Detect which cell encompasses the target text, then output its [X, Y] center coordinate. 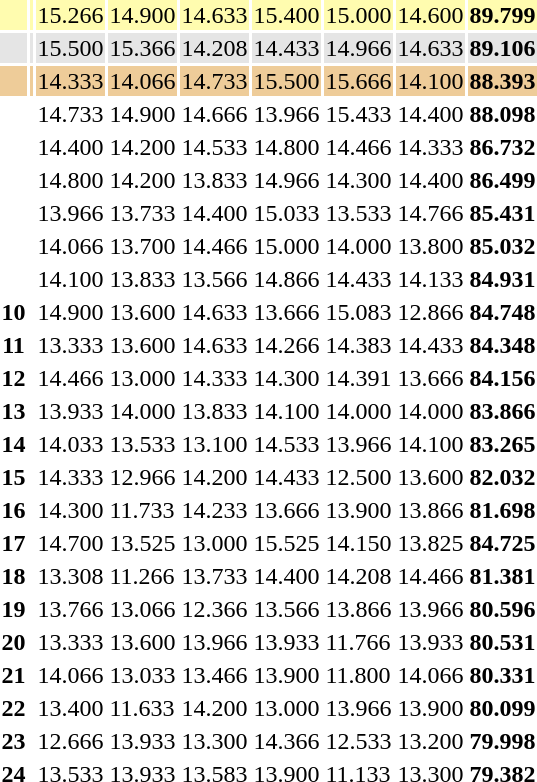
84.725 [502, 543]
13 [14, 411]
22 [14, 708]
84.748 [502, 312]
14.133 [430, 279]
13.825 [430, 543]
15.266 [70, 15]
80.596 [502, 609]
81.698 [502, 510]
14.600 [430, 15]
14.266 [286, 345]
15 [14, 477]
11.733 [142, 510]
12.866 [430, 312]
15.083 [358, 312]
11.766 [358, 642]
13.700 [142, 246]
14.033 [70, 444]
10 [14, 312]
88.393 [502, 81]
23 [14, 741]
13.766 [70, 609]
89.106 [502, 48]
11.800 [358, 675]
13.800 [430, 246]
85.032 [502, 246]
14 [14, 444]
17 [14, 543]
88.098 [502, 114]
14.391 [358, 378]
20 [14, 642]
15.666 [358, 81]
14.666 [214, 114]
15.366 [142, 48]
86.732 [502, 147]
80.331 [502, 675]
84.348 [502, 345]
85.431 [502, 213]
14.700 [70, 543]
89.799 [502, 15]
80.099 [502, 708]
13.200 [430, 741]
84.156 [502, 378]
21 [14, 675]
13.033 [142, 675]
82.032 [502, 477]
14.383 [358, 345]
15.433 [358, 114]
14.866 [286, 279]
13.066 [142, 609]
13.308 [70, 576]
14.233 [214, 510]
15.400 [286, 15]
15.033 [286, 213]
19 [14, 609]
18 [14, 576]
12.366 [214, 609]
12.533 [358, 741]
14.366 [286, 741]
13.100 [214, 444]
16 [14, 510]
12 [14, 378]
11 [14, 345]
14.766 [430, 213]
84.931 [502, 279]
81.381 [502, 576]
12.500 [358, 477]
12.966 [142, 477]
80.531 [502, 642]
83.866 [502, 411]
13.300 [214, 741]
14.150 [358, 543]
13.466 [214, 675]
13.525 [142, 543]
15.525 [286, 543]
12.666 [70, 741]
13.400 [70, 708]
83.265 [502, 444]
11.266 [142, 576]
79.998 [502, 741]
11.633 [142, 708]
86.499 [502, 180]
